Output the [x, y] coordinate of the center of the cell containing the given text.  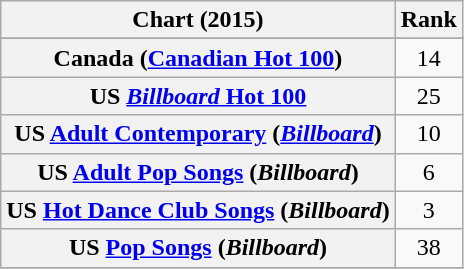
Chart (2015) [198, 20]
US Billboard Hot 100 [198, 96]
3 [428, 210]
US Pop Songs (Billboard) [198, 248]
US Hot Dance Club Songs (Billboard) [198, 210]
10 [428, 134]
38 [428, 248]
US Adult Pop Songs (Billboard) [198, 172]
14 [428, 58]
6 [428, 172]
25 [428, 96]
Rank [428, 20]
Canada (Canadian Hot 100) [198, 58]
US Adult Contemporary (Billboard) [198, 134]
